Return the [X, Y] coordinate for the center point of the cell that contains the specified text.  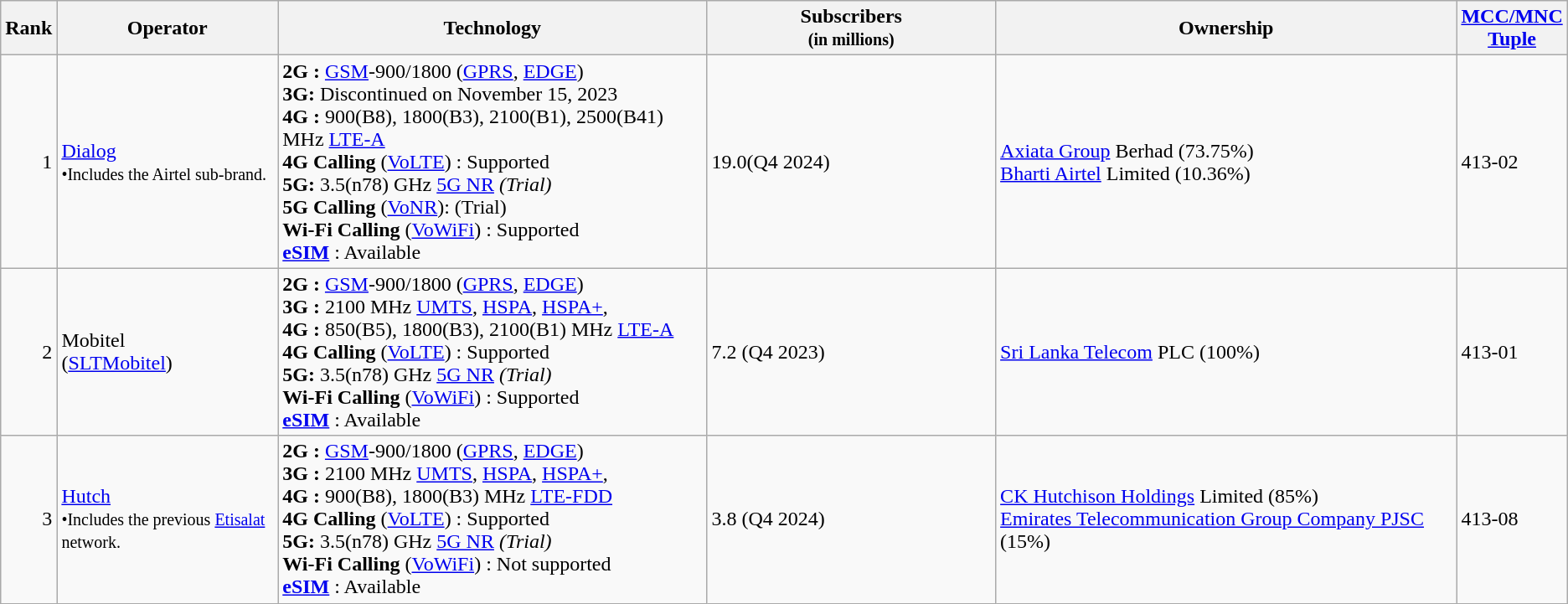
413-02 [1512, 162]
413-08 [1512, 519]
CK Hutchison Holdings Limited (85%)Emirates Telecommunication Group Company PJSC (15%) [1226, 519]
3.8 (Q4 2024) [851, 519]
7.2 (Q4 2023) [851, 352]
Operator [168, 28]
Rank [28, 28]
2 [28, 352]
Axiata Group Berhad (73.75%) Bharti Airtel Limited (10.36%) [1226, 162]
Hutch•Includes the previous Etisalat network. [168, 519]
Mobitel(SLTMobitel) [168, 352]
Dialog•Includes the Airtel sub-brand. [168, 162]
413-01 [1512, 352]
19.0(Q4 2024) [851, 162]
Sri Lanka Telecom PLC (100%) [1226, 352]
3 [28, 519]
Technology [493, 28]
MCC/MNC Tuple [1512, 28]
1 [28, 162]
Ownership [1226, 28]
Subscribers(in millions) [851, 28]
